Locate the cell with the specified text and output its (x, y) center coordinate. 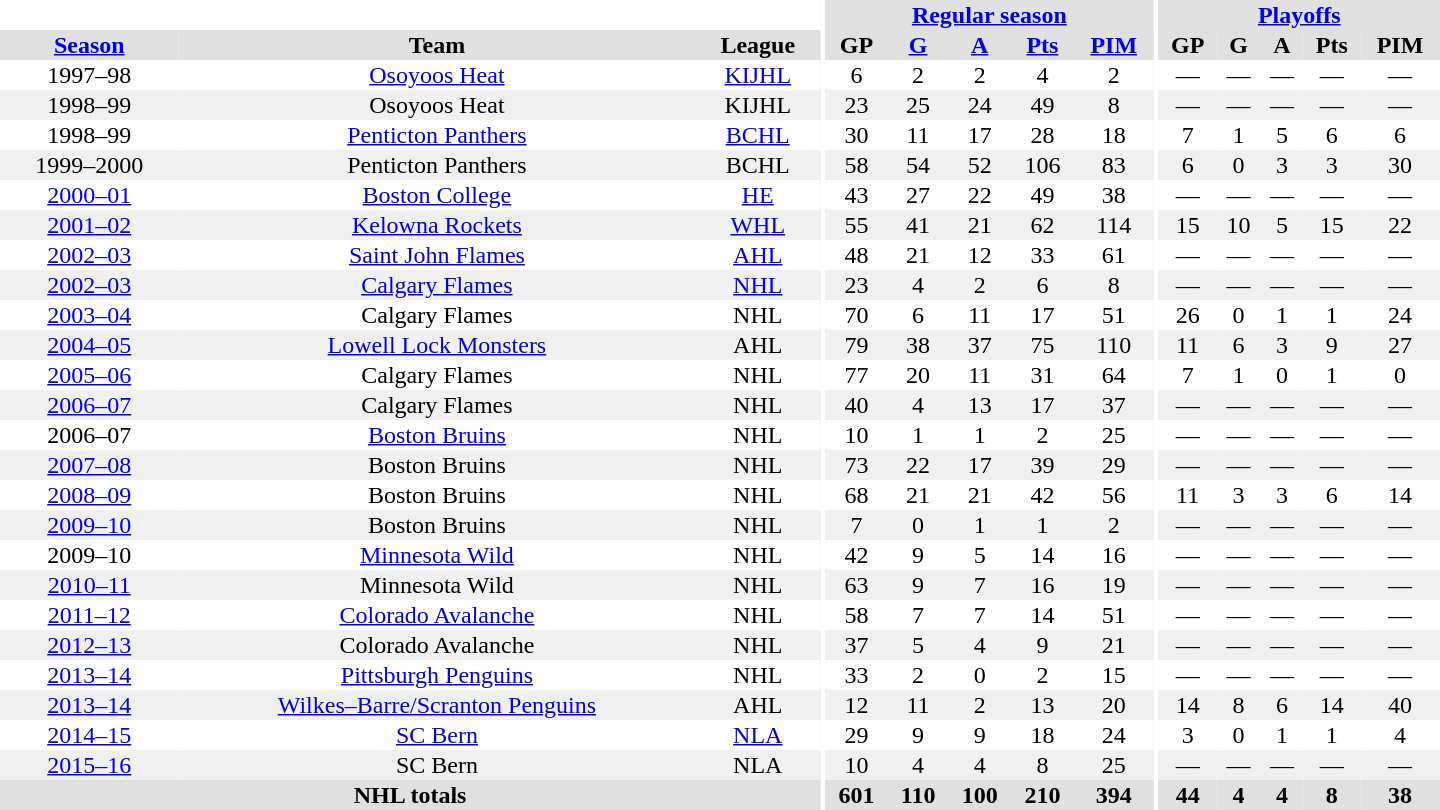
19 (1114, 585)
394 (1114, 795)
2001–02 (90, 225)
2012–13 (90, 645)
70 (856, 315)
League (758, 45)
48 (856, 255)
Lowell Lock Monsters (438, 345)
2010–11 (90, 585)
100 (980, 795)
39 (1042, 465)
31 (1042, 375)
2014–15 (90, 735)
68 (856, 495)
2008–09 (90, 495)
64 (1114, 375)
54 (918, 165)
73 (856, 465)
Kelowna Rockets (438, 225)
NHL totals (410, 795)
2007–08 (90, 465)
Team (438, 45)
77 (856, 375)
601 (856, 795)
41 (918, 225)
Regular season (990, 15)
2004–05 (90, 345)
WHL (758, 225)
2000–01 (90, 195)
Pittsburgh Penguins (438, 675)
2015–16 (90, 765)
114 (1114, 225)
56 (1114, 495)
63 (856, 585)
Boston College (438, 195)
1999–2000 (90, 165)
62 (1042, 225)
75 (1042, 345)
2003–04 (90, 315)
55 (856, 225)
210 (1042, 795)
2011–12 (90, 615)
26 (1187, 315)
Wilkes–Barre/Scranton Penguins (438, 705)
44 (1187, 795)
83 (1114, 165)
79 (856, 345)
Season (90, 45)
Playoffs (1299, 15)
2005–06 (90, 375)
52 (980, 165)
Saint John Flames (438, 255)
HE (758, 195)
43 (856, 195)
1997–98 (90, 75)
61 (1114, 255)
28 (1042, 135)
106 (1042, 165)
